Extract the [X, Y] coordinate from the center of the cell holding the provided text.  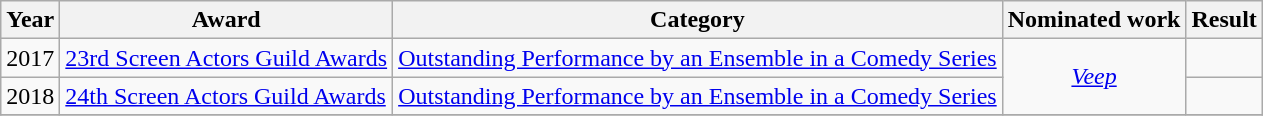
Nominated work [1094, 20]
Veep [1094, 77]
23rd Screen Actors Guild Awards [226, 58]
Award [226, 20]
24th Screen Actors Guild Awards [226, 96]
Result [1224, 20]
Year [30, 20]
Category [698, 20]
2017 [30, 58]
2018 [30, 96]
